Return the [x, y] coordinate for the center point of the cell that contains the specified text.  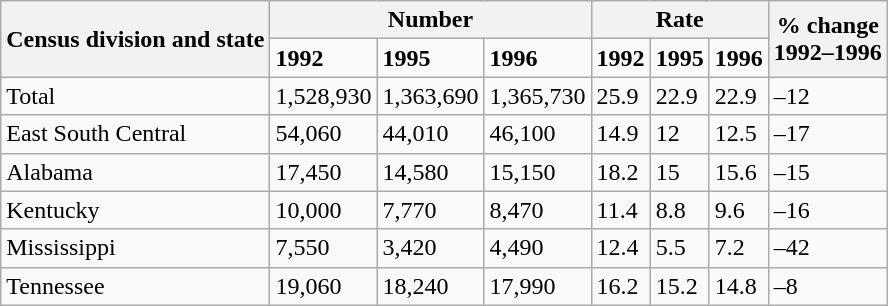
54,060 [324, 134]
1,528,930 [324, 96]
7,770 [430, 210]
18,240 [430, 286]
12.5 [738, 134]
9.6 [738, 210]
15 [680, 172]
Kentucky [136, 210]
17,450 [324, 172]
11.4 [620, 210]
Census division and state [136, 39]
Rate [680, 20]
17,990 [538, 286]
15.2 [680, 286]
–8 [828, 286]
8.8 [680, 210]
14,580 [430, 172]
1,363,690 [430, 96]
46,100 [538, 134]
–15 [828, 172]
19,060 [324, 286]
4,490 [538, 248]
14.9 [620, 134]
15.6 [738, 172]
Mississippi [136, 248]
7.2 [738, 248]
15,150 [538, 172]
18.2 [620, 172]
% change1992–1996 [828, 39]
25.9 [620, 96]
Tennessee [136, 286]
Number [430, 20]
12.4 [620, 248]
East South Central [136, 134]
1,365,730 [538, 96]
5.5 [680, 248]
8,470 [538, 210]
3,420 [430, 248]
Total [136, 96]
–42 [828, 248]
–12 [828, 96]
10,000 [324, 210]
44,010 [430, 134]
16.2 [620, 286]
–17 [828, 134]
Alabama [136, 172]
12 [680, 134]
7,550 [324, 248]
14.8 [738, 286]
–16 [828, 210]
